Determine the (X, Y) coordinate at the center of the cell enclosing the given text.  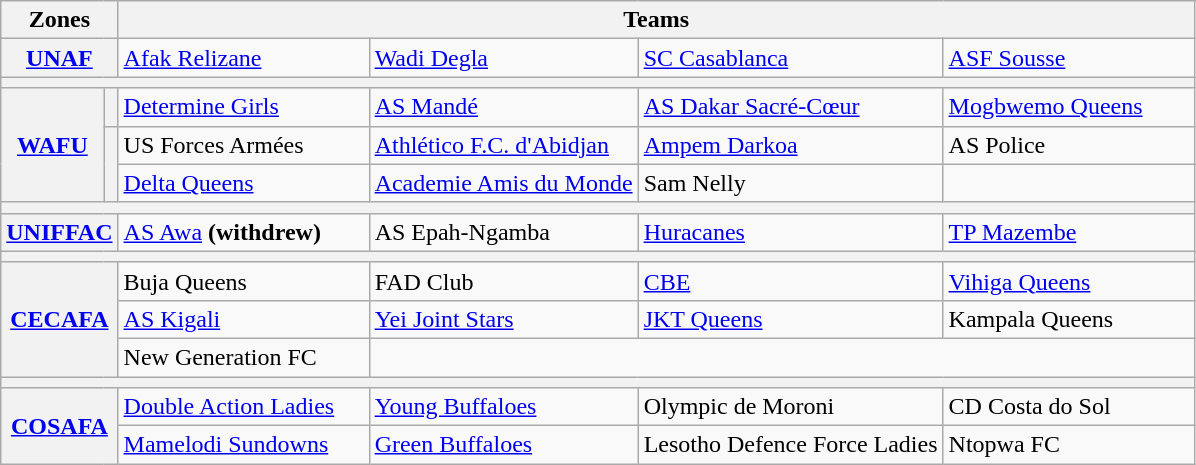
Lesotho Defence Force Ladies (790, 445)
Young Buffaloes (504, 407)
Zones (60, 20)
AS Kigali (244, 319)
Afak Relizane (244, 58)
AS Dakar Sacré-Cœur (790, 107)
Double Action Ladies (244, 407)
Wadi Degla (504, 58)
AS Police (1068, 145)
Buja Queens (244, 281)
ASF Sousse (1068, 58)
Yei Joint Stars (504, 319)
Mogbwemo Queens (1068, 107)
WAFU (52, 145)
AS Mandé (504, 107)
Delta Queens (244, 183)
Ampem Darkoa (790, 145)
Athlético F.C. d'Abidjan (504, 145)
CD Costa do Sol (1068, 407)
AS Awa (withdrew) (244, 232)
Teams (656, 20)
Ntopwa FC (1068, 445)
UNIFFAC (60, 232)
UNAF (60, 58)
Green Buffaloes (504, 445)
CECAFA (60, 319)
SC Casablanca (790, 58)
Sam Nelly (790, 183)
JKT Queens (790, 319)
Mamelodi Sundowns (244, 445)
TP Mazembe (1068, 232)
Olympic de Moroni (790, 407)
Huracanes (790, 232)
New Generation FC (244, 357)
AS Epah-Ngamba (504, 232)
Determine Girls (244, 107)
Vihiga Queens (1068, 281)
FAD Club (504, 281)
CBE (790, 281)
Kampala Queens (1068, 319)
COSAFA (60, 426)
Academie Amis du Monde (504, 183)
US Forces Armées (244, 145)
